Identify which cell holds the provided text, then report its [x, y] central coordinate. 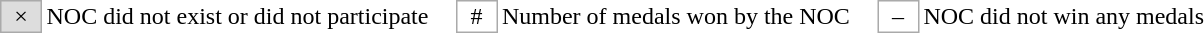
# [476, 16]
× [21, 16]
– [898, 16]
NOC did not exist or did not participate [248, 16]
Number of medals won by the NOC [686, 16]
